Scan for the cell matching the given text and deliver its [X, Y] coordinate at center. 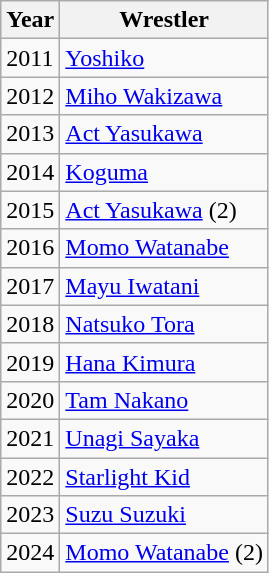
2021 [30, 438]
2014 [30, 172]
2018 [30, 324]
Momo Watanabe (2) [164, 553]
2013 [30, 134]
2020 [30, 400]
Suzu Suzuki [164, 515]
Tam Nakano [164, 400]
2017 [30, 286]
2019 [30, 362]
2011 [30, 58]
Wrestler [164, 20]
Miho Wakizawa [164, 96]
2023 [30, 515]
2024 [30, 553]
Act Yasukawa [164, 134]
2015 [30, 210]
Year [30, 20]
Koguma [164, 172]
2022 [30, 477]
Hana Kimura [164, 362]
Unagi Sayaka [164, 438]
Momo Watanabe [164, 248]
Natsuko Tora [164, 324]
Starlight Kid [164, 477]
2012 [30, 96]
Yoshiko [164, 58]
2016 [30, 248]
Act Yasukawa (2) [164, 210]
Mayu Iwatani [164, 286]
